Detect which cell encompasses the target text, then output its (x, y) center coordinate. 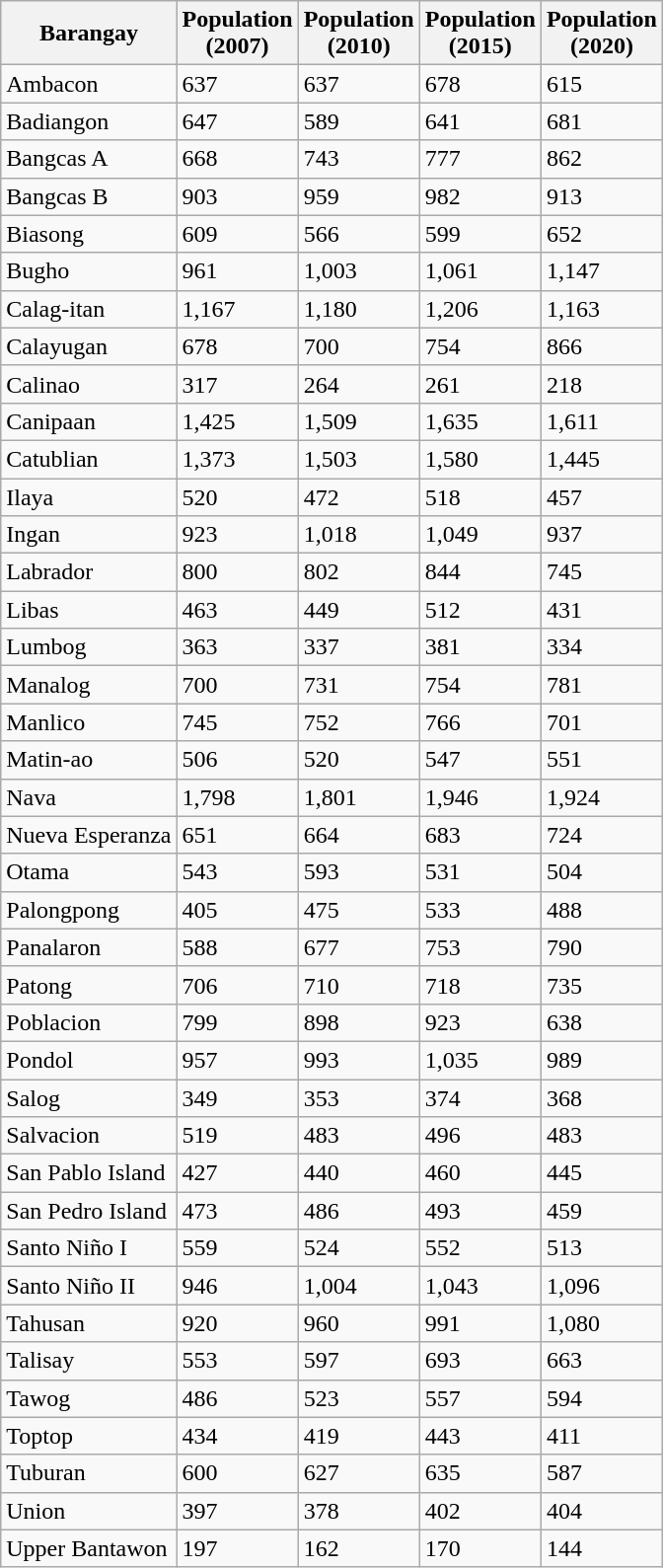
1,445 (602, 459)
903 (237, 196)
1,049 (479, 535)
162 (359, 1548)
959 (359, 196)
Manlico (89, 722)
599 (479, 234)
Bangcas B (89, 196)
368 (602, 1098)
488 (602, 910)
638 (602, 1022)
434 (237, 1436)
913 (602, 196)
144 (602, 1548)
593 (359, 872)
197 (237, 1548)
San Pedro Island (89, 1211)
961 (237, 271)
Bangcas A (89, 159)
Union (89, 1511)
553 (237, 1361)
862 (602, 159)
920 (237, 1323)
397 (237, 1511)
443 (479, 1436)
1,018 (359, 535)
1,798 (237, 797)
504 (602, 872)
Calag-itan (89, 309)
Talisay (89, 1361)
1,167 (237, 309)
218 (602, 384)
681 (602, 121)
404 (602, 1511)
440 (359, 1173)
Nueva Esperanza (89, 835)
724 (602, 835)
866 (602, 346)
512 (479, 610)
683 (479, 835)
600 (237, 1473)
473 (237, 1211)
693 (479, 1361)
445 (602, 1173)
Matin-ao (89, 760)
Badiangon (89, 121)
735 (602, 985)
449 (359, 610)
1,163 (602, 309)
557 (479, 1398)
427 (237, 1173)
1,924 (602, 797)
411 (602, 1436)
799 (237, 1022)
261 (479, 384)
647 (237, 121)
Tuburan (89, 1473)
589 (359, 121)
Upper Bantawon (89, 1548)
1,801 (359, 797)
960 (359, 1323)
547 (479, 760)
982 (479, 196)
475 (359, 910)
1,180 (359, 309)
Manalog (89, 685)
1,425 (237, 421)
566 (359, 234)
790 (602, 947)
677 (359, 947)
170 (479, 1548)
Population(2010) (359, 34)
609 (237, 234)
559 (237, 1248)
374 (479, 1098)
706 (237, 985)
Tahusan (89, 1323)
710 (359, 985)
533 (479, 910)
405 (237, 910)
524 (359, 1248)
752 (359, 722)
1,509 (359, 421)
Palongpong (89, 910)
543 (237, 872)
Population(2007) (237, 34)
Ingan (89, 535)
781 (602, 685)
Nava (89, 797)
317 (237, 384)
1,035 (479, 1060)
1,580 (479, 459)
1,206 (479, 309)
378 (359, 1511)
402 (479, 1511)
381 (479, 647)
641 (479, 121)
597 (359, 1361)
363 (237, 647)
588 (237, 947)
552 (479, 1248)
Lumbog (89, 647)
493 (479, 1211)
766 (479, 722)
Otama (89, 872)
668 (237, 159)
Salog (89, 1098)
506 (237, 760)
Pondol (89, 1060)
701 (602, 722)
334 (602, 647)
459 (602, 1211)
460 (479, 1173)
989 (602, 1060)
Canipaan (89, 421)
531 (479, 872)
Calayugan (89, 346)
663 (602, 1361)
Ilaya (89, 496)
472 (359, 496)
753 (479, 947)
519 (237, 1136)
337 (359, 647)
457 (602, 496)
523 (359, 1398)
635 (479, 1473)
1,061 (479, 271)
802 (359, 572)
898 (359, 1022)
800 (237, 572)
Tawog (89, 1398)
518 (479, 496)
1,611 (602, 421)
991 (479, 1323)
Salvacion (89, 1136)
Population(2015) (479, 34)
349 (237, 1098)
Biasong (89, 234)
419 (359, 1436)
Population(2020) (602, 34)
993 (359, 1060)
587 (602, 1473)
1,096 (602, 1286)
496 (479, 1136)
651 (237, 835)
431 (602, 610)
Labrador (89, 572)
Patong (89, 985)
652 (602, 234)
731 (359, 685)
718 (479, 985)
844 (479, 572)
1,043 (479, 1286)
Poblacion (89, 1022)
1,635 (479, 421)
777 (479, 159)
Barangay (89, 34)
1,004 (359, 1286)
353 (359, 1098)
Calinao (89, 384)
463 (237, 610)
Ambacon (89, 84)
551 (602, 760)
1,003 (359, 271)
Santo Niño I (89, 1248)
Catublian (89, 459)
946 (237, 1286)
Libas (89, 610)
Panalaron (89, 947)
Toptop (89, 1436)
San Pablo Island (89, 1173)
615 (602, 84)
1,080 (602, 1323)
937 (602, 535)
Bugho (89, 271)
594 (602, 1398)
1,373 (237, 459)
664 (359, 835)
264 (359, 384)
1,503 (359, 459)
513 (602, 1248)
1,946 (479, 797)
Santo Niño II (89, 1286)
957 (237, 1060)
627 (359, 1473)
1,147 (602, 271)
743 (359, 159)
